For the text-containing cell, return its midpoint in (X, Y) coordinate format. 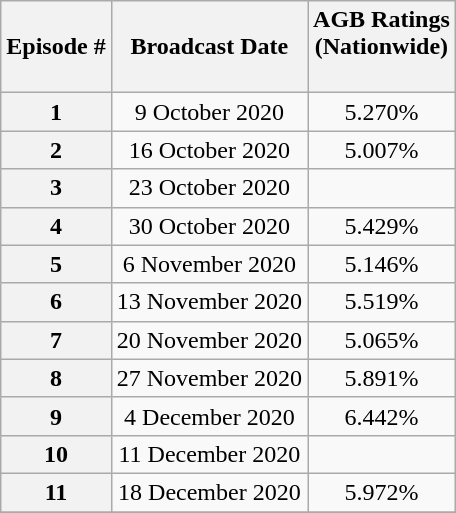
11 (56, 492)
11 December 2020 (209, 454)
5.270% (382, 112)
9 October 2020 (209, 112)
5.519% (382, 302)
6 November 2020 (209, 264)
5.429% (382, 226)
3 (56, 188)
10 (56, 454)
7 (56, 340)
AGB Ratings(Nationwide) (382, 47)
5.891% (382, 378)
4 December 2020 (209, 416)
20 November 2020 (209, 340)
6 (56, 302)
Episode # (56, 47)
Broadcast Date (209, 47)
16 October 2020 (209, 150)
1 (56, 112)
9 (56, 416)
5.007% (382, 150)
30 October 2020 (209, 226)
23 October 2020 (209, 188)
5.146% (382, 264)
13 November 2020 (209, 302)
27 November 2020 (209, 378)
5.972% (382, 492)
8 (56, 378)
6.442% (382, 416)
5 (56, 264)
18 December 2020 (209, 492)
2 (56, 150)
4 (56, 226)
5.065% (382, 340)
